From the cell containing the given text, extract its center point as (X, Y) coordinate. 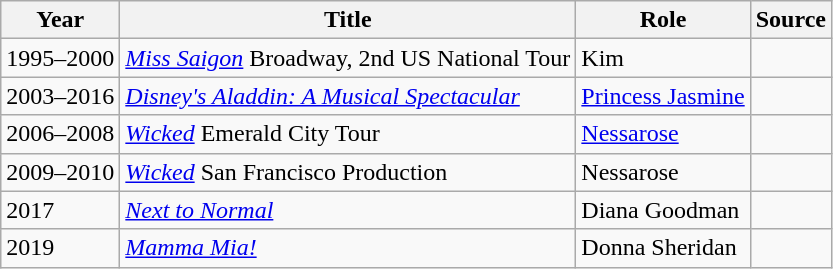
2003–2016 (60, 96)
Miss Saigon Broadway, 2nd US National Tour (348, 58)
Wicked San Francisco Production (348, 172)
Next to Normal (348, 210)
Diana Goodman (663, 210)
2009–2010 (60, 172)
Wicked Emerald City Tour (348, 134)
Year (60, 20)
2017 (60, 210)
1995–2000 (60, 58)
Princess Jasmine (663, 96)
Source (790, 20)
2006–2008 (60, 134)
Donna Sheridan (663, 248)
2019 (60, 248)
Title (348, 20)
Kim (663, 58)
Disney's Aladdin: A Musical Spectacular (348, 96)
Mamma Mia! (348, 248)
Role (663, 20)
